Scan for the cell matching the given text and deliver its [x, y] coordinate at center. 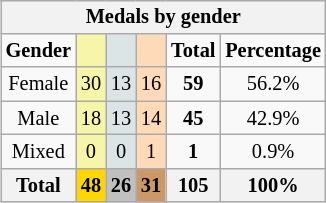
42.9% [273, 118]
45 [193, 118]
Gender [38, 51]
105 [193, 185]
18 [91, 118]
26 [121, 185]
0.9% [273, 152]
Mixed [38, 152]
14 [151, 118]
100% [273, 185]
Medals by gender [164, 17]
Percentage [273, 51]
56.2% [273, 84]
48 [91, 185]
59 [193, 84]
Male [38, 118]
Female [38, 84]
30 [91, 84]
16 [151, 84]
31 [151, 185]
